Provide the [x, y] coordinate of the cell's center where the given text is located.  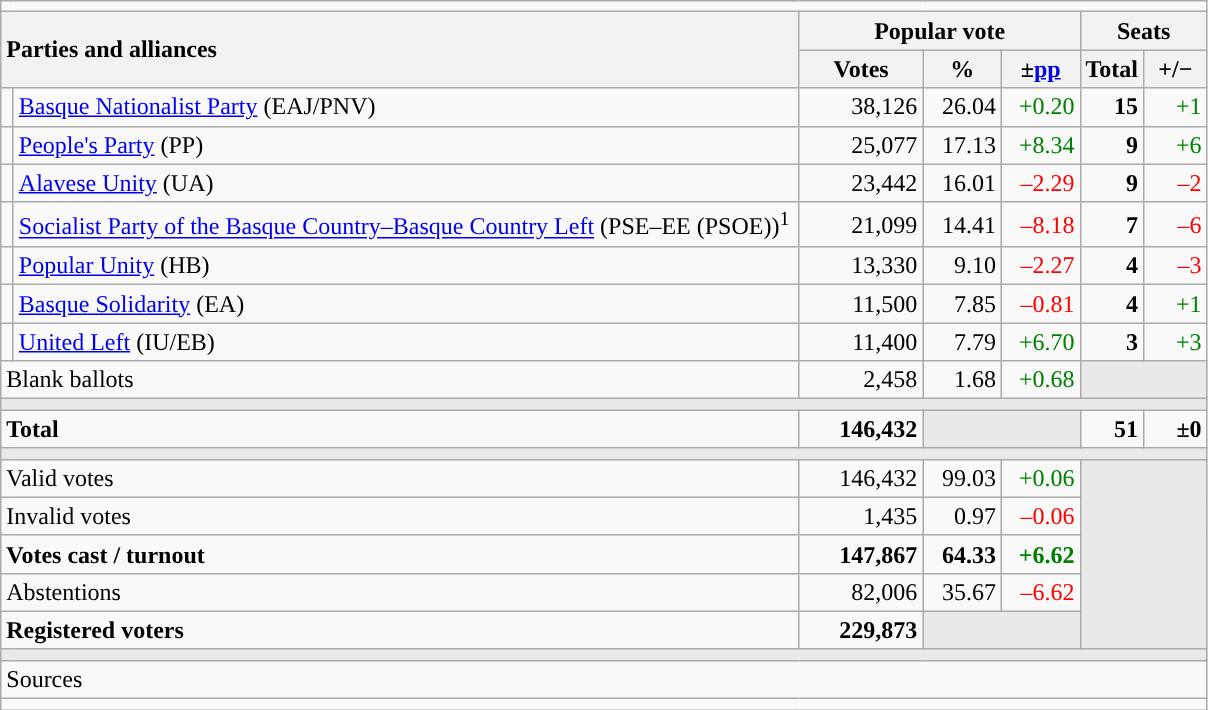
2,458 [861, 380]
17.13 [962, 145]
7 [1112, 224]
+3 [1176, 342]
Basque Solidarity (EA) [406, 304]
Sources [604, 679]
23,442 [861, 183]
15 [1112, 107]
9.10 [962, 266]
38,126 [861, 107]
Abstentions [400, 592]
+8.34 [1040, 145]
26.04 [962, 107]
35.67 [962, 592]
% [962, 69]
7.79 [962, 342]
Popular vote [940, 31]
21,099 [861, 224]
+0.20 [1040, 107]
13,330 [861, 266]
Alavese Unity (UA) [406, 183]
3 [1112, 342]
–0.81 [1040, 304]
147,867 [861, 554]
16.01 [962, 183]
±pp [1040, 69]
+0.06 [1040, 478]
25,077 [861, 145]
14.41 [962, 224]
11,400 [861, 342]
64.33 [962, 554]
Invalid votes [400, 516]
51 [1112, 429]
7.85 [962, 304]
1.68 [962, 380]
Basque Nationalist Party (EAJ/PNV) [406, 107]
99.03 [962, 478]
0.97 [962, 516]
United Left (IU/EB) [406, 342]
–6 [1176, 224]
+/− [1176, 69]
–6.62 [1040, 592]
Blank ballots [400, 380]
Popular Unity (HB) [406, 266]
–2.29 [1040, 183]
+0.68 [1040, 380]
Socialist Party of the Basque Country–Basque Country Left (PSE–EE (PSOE))1 [406, 224]
±0 [1176, 429]
Registered voters [400, 630]
Parties and alliances [400, 50]
–8.18 [1040, 224]
–3 [1176, 266]
82,006 [861, 592]
+6.62 [1040, 554]
Votes cast / turnout [400, 554]
People's Party (PP) [406, 145]
+6 [1176, 145]
+6.70 [1040, 342]
–2.27 [1040, 266]
11,500 [861, 304]
Votes [861, 69]
Seats [1144, 31]
–0.06 [1040, 516]
1,435 [861, 516]
229,873 [861, 630]
–2 [1176, 183]
Valid votes [400, 478]
